Pinpoint the cell where the given text exists, returning its (x, y) midpoint coordinate. 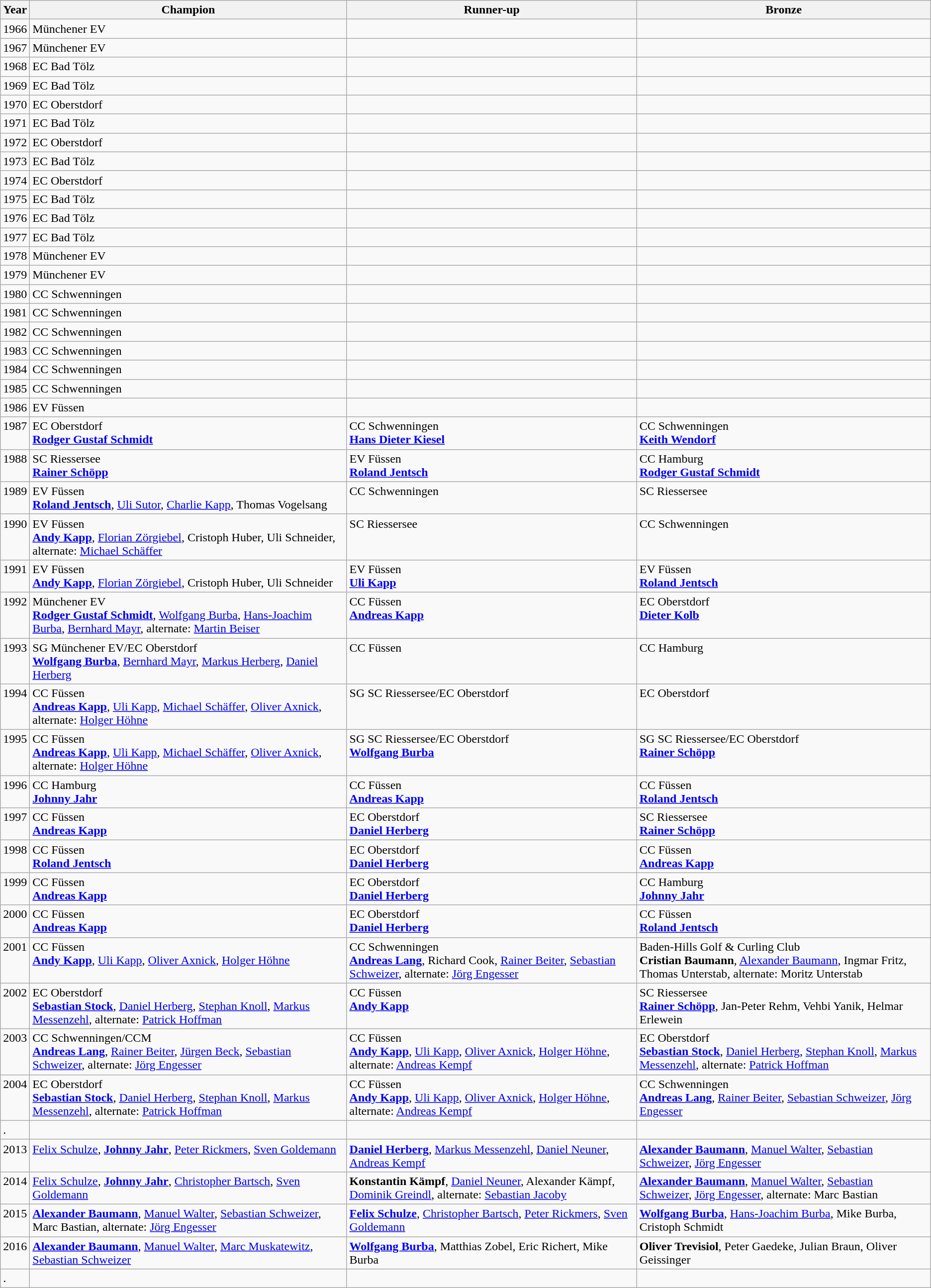
Felix Schulze, Johnny Jahr, Peter Rickmers, Sven Goldemann (188, 1155)
1989 (15, 497)
SG Münchener EV/EC OberstdorfWolfgang Burba, Bernhard Mayr, Markus Herberg, Daniel Herberg (188, 661)
Alexander Baumann, Manuel Walter, Sebastian Schweizer, Jörg Engesser, alternate: Marc Bastian (784, 1188)
CC SchwenningenAndreas Lang, Rainer Beiter, Sebastian Schweizer, Jörg Engesser (784, 1097)
Bronze (784, 10)
1981 (15, 313)
Alexander Baumann, Manuel Walter, Sebastian Schweizer, Jörg Engesser (784, 1155)
CC SchwenningenAndreas Lang, Richard Cook, Rainer Beiter, Sebastian Schweizer, alternate: Jörg Engesser (491, 960)
CC FüssenAndy Kapp, Uli Kapp, Oliver Axnick, Holger Höhne (188, 960)
CC HamburgRodger Gustaf Schmidt (784, 466)
Konstantin Kämpf, Daniel Neuner, Alexander Kämpf, Dominik Greindl, alternate: Sebastian Jacoby (491, 1188)
2015 (15, 1220)
1986 (15, 407)
EV FüssenUli Kapp (491, 576)
1974 (15, 180)
SG SC Riessersee/EC Oberstdorf (491, 707)
1985 (15, 389)
Felix Schulze, Christopher Bartsch, Peter Rickmers, Sven Goldemann (491, 1220)
2014 (15, 1188)
2016 (15, 1253)
EV FüssenAndy Kapp, Florian Zörgiebel, Cristoph Huber, Uli Schneider, alternate: Michael Schäffer (188, 537)
Alexander Baumann, Manuel Walter, Sebastian Schweizer, Marc Bastian, alternate: Jörg Engesser (188, 1220)
1997 (15, 824)
CC Hamburg (784, 661)
CC SchwenningenKeith Wendorf (784, 433)
1998 (15, 857)
SG SC Riessersee/EC OberstdorfWolfgang Burba (491, 753)
1979 (15, 275)
EC OberstdorfRodger Gustaf Schmidt (188, 433)
1993 (15, 661)
Münchener EVRodger Gustaf Schmidt, Wolfgang Burba, Hans-Joachim Burba, Bernhard Mayr, alternate: Martin Beiser (188, 615)
1995 (15, 753)
Champion (188, 10)
CC SchwenningenHans Dieter Kiesel (491, 433)
1972 (15, 142)
Runner-up (491, 10)
1978 (15, 256)
1994 (15, 707)
1983 (15, 351)
EV FüssenRoland Jentsch, Uli Sutor, Charlie Kapp, Thomas Vogelsang (188, 497)
1967 (15, 48)
1971 (15, 123)
1977 (15, 237)
Felix Schulze, Johnny Jahr, Christopher Bartsch, Sven Goldemann (188, 1188)
2002 (15, 1006)
2001 (15, 960)
2000 (15, 921)
CC FüssenAndy Kapp (491, 1006)
Alexander Baumann, Manuel Walter, Marc Muskatewitz, Sebastian Schweizer (188, 1253)
Oliver Trevisiol, Peter Gaedeke, Julian Braun, Oliver Geissinger (784, 1253)
1996 (15, 792)
1999 (15, 889)
Wolfgang Burba, Hans-Joachim Burba, Mike Burba, Cristoph Schmidt (784, 1220)
Daniel Herberg, Markus Messenzehl, Daniel Neuner, Andreas Kempf (491, 1155)
1992 (15, 615)
CC Füssen (491, 661)
EV FüssenAndy Kapp, Florian Zörgiebel, Cristoph Huber, Uli Schneider (188, 576)
SG SC Riessersee/EC OberstdorfRainer Schöpp (784, 753)
Wolfgang Burba, Matthias Zobel, Eric Richert, Mike Burba (491, 1253)
Year (15, 10)
1969 (15, 86)
1991 (15, 576)
1987 (15, 433)
1976 (15, 218)
1966 (15, 29)
1975 (15, 199)
1968 (15, 67)
2013 (15, 1155)
1984 (15, 370)
EV Füssen (188, 407)
1970 (15, 104)
2004 (15, 1097)
1973 (15, 161)
Baden-Hills Golf & Curling ClubCristian Baumann, Alexander Baumann, Ingmar Fritz, Thomas Unterstab, alternate: Moritz Unterstab (784, 960)
1980 (15, 294)
EC OberstdorfDieter Kolb (784, 615)
1988 (15, 466)
1982 (15, 332)
SC RiesserseeRainer Schöpp, Jan-Peter Rehm, Vehbi Yanik, Helmar Erlewein (784, 1006)
1990 (15, 537)
CC Schwenningen/CCMAndreas Lang, Rainer Beiter, Jürgen Beck, Sebastian Schweizer, alternate: Jörg Engesser (188, 1052)
2003 (15, 1052)
